Find where the given text appears and provide that cell's center as (x, y) coordinate. 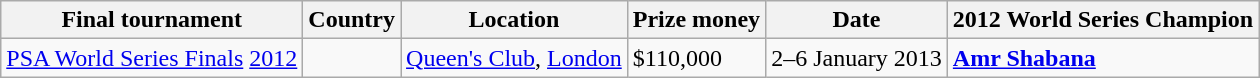
2–6 January 2013 (857, 58)
Country (352, 20)
Prize money (696, 20)
2012 World Series Champion (1102, 20)
$110,000 (696, 58)
Date (857, 20)
PSA World Series Finals 2012 (152, 58)
Final tournament (152, 20)
Queen's Club, London (514, 58)
Location (514, 20)
Amr Shabana (1102, 58)
